Output the [x, y] coordinate of the center of the cell containing the given text.  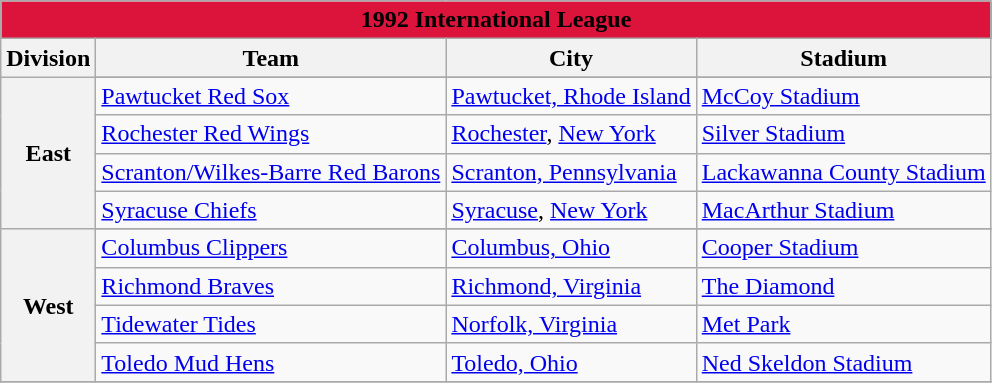
Silver Stadium [844, 134]
Columbus, Ohio [571, 248]
Lackawanna County Stadium [844, 172]
Richmond Braves [271, 286]
MacArthur Stadium [844, 210]
Tidewater Tides [271, 324]
Rochester, New York [571, 134]
City [571, 58]
McCoy Stadium [844, 96]
Syracuse, New York [571, 210]
Richmond, Virginia [571, 286]
Met Park [844, 324]
Toledo Mud Hens [271, 362]
Pawtucket Red Sox [271, 96]
Division [48, 58]
Rochester Red Wings [271, 134]
Ned Skeldon Stadium [844, 362]
Scranton/Wilkes-Barre Red Barons [271, 172]
Toledo, Ohio [571, 362]
West [48, 305]
Pawtucket, Rhode Island [571, 96]
Norfolk, Virginia [571, 324]
1992 International League [496, 20]
Cooper Stadium [844, 248]
Columbus Clippers [271, 248]
Syracuse Chiefs [271, 210]
Stadium [844, 58]
The Diamond [844, 286]
Scranton, Pennsylvania [571, 172]
Team [271, 58]
East [48, 153]
